For the text-containing cell, return its midpoint in [X, Y] coordinate format. 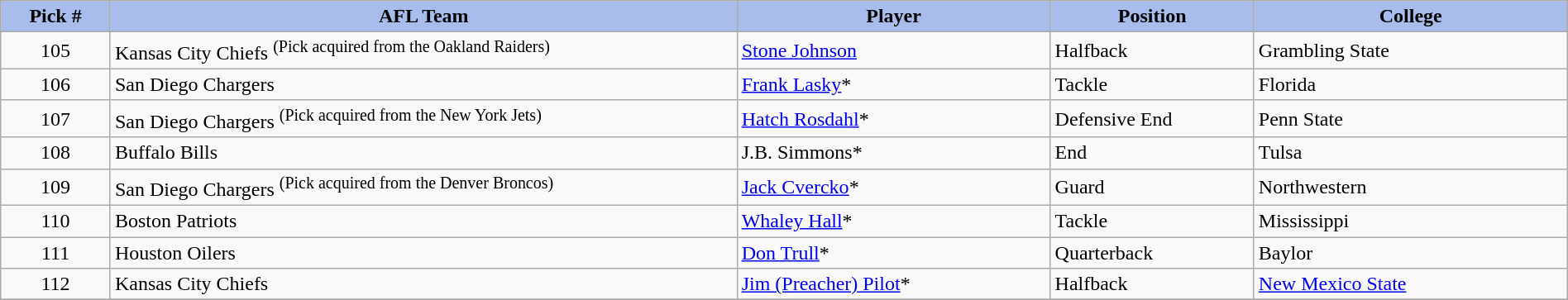
Jack Cvercko* [893, 187]
College [1411, 17]
Grambling State [1411, 51]
Quarterback [1152, 253]
San Diego Chargers (Pick acquired from the New York Jets) [423, 119]
Hatch Rosdahl* [893, 119]
AFL Team [423, 17]
New Mexico State [1411, 284]
Don Trull* [893, 253]
Kansas City Chiefs (Pick acquired from the Oakland Raiders) [423, 51]
Guard [1152, 187]
Player [893, 17]
Houston Oilers [423, 253]
Baylor [1411, 253]
105 [56, 51]
108 [56, 153]
San Diego Chargers [423, 84]
Tulsa [1411, 153]
Boston Patriots [423, 221]
Penn State [1411, 119]
J.B. Simmons* [893, 153]
110 [56, 221]
San Diego Chargers (Pick acquired from the Denver Broncos) [423, 187]
Northwestern [1411, 187]
Frank Lasky* [893, 84]
Pick # [56, 17]
Defensive End [1152, 119]
Buffalo Bills [423, 153]
End [1152, 153]
111 [56, 253]
107 [56, 119]
112 [56, 284]
Kansas City Chiefs [423, 284]
109 [56, 187]
106 [56, 84]
Position [1152, 17]
Stone Johnson [893, 51]
Jim (Preacher) Pilot* [893, 284]
Whaley Hall* [893, 221]
Mississippi [1411, 221]
Florida [1411, 84]
